Return (x, y) of the center of cell containing provided text 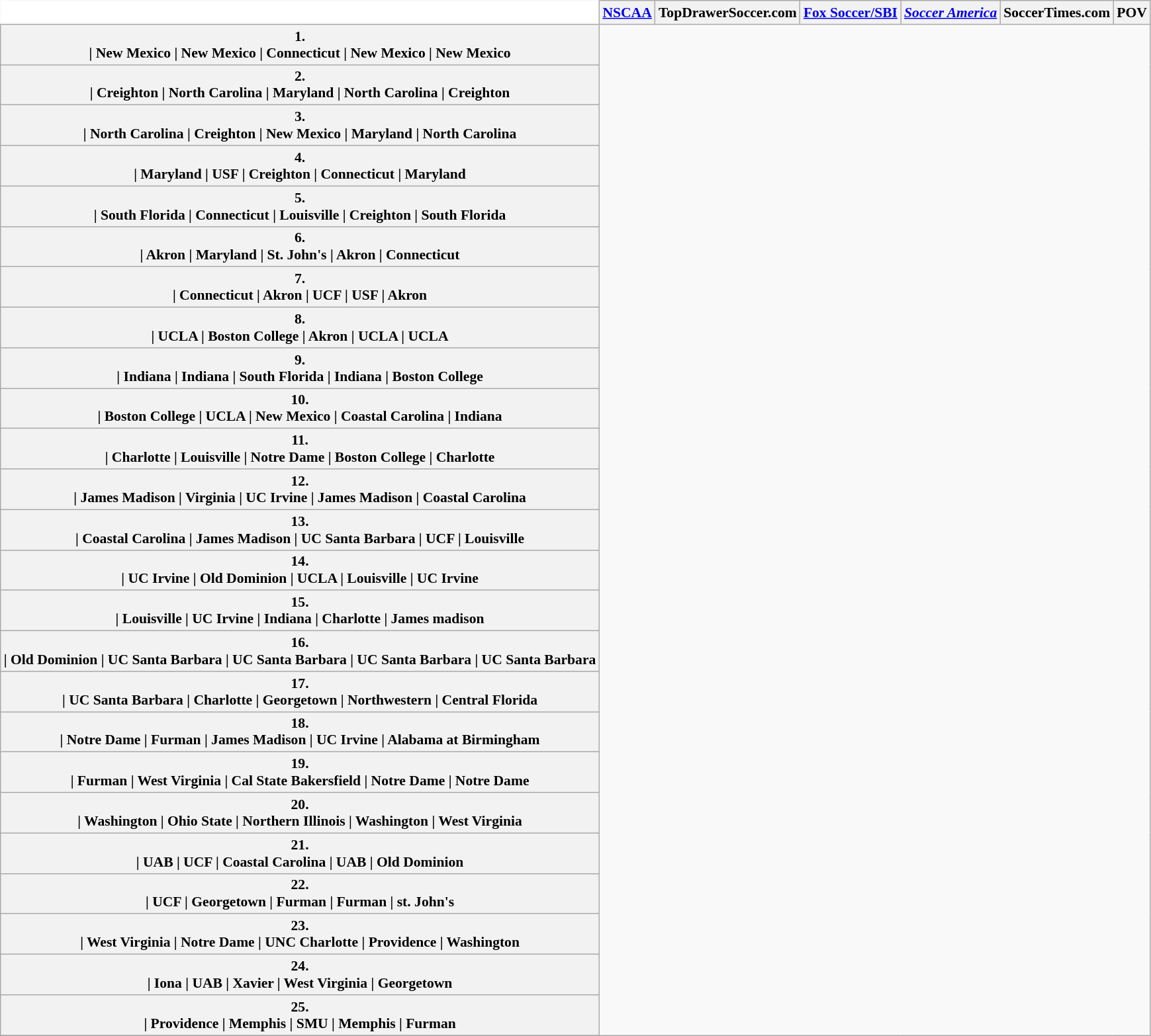
POV (1132, 13)
25.| Providence | Memphis | SMU | Memphis | Furman (300, 1015)
1.| New Mexico | New Mexico | Connecticut | New Mexico | New Mexico (300, 45)
5.| South Florida | Connecticut | Louisville | Creighton | South Florida (300, 206)
12.| James Madison | Virginia | UC Irvine | James Madison | Coastal Carolina (300, 490)
14.| UC Irvine | Old Dominion | UCLA | Louisville | UC Irvine (300, 570)
18.| Notre Dame | Furman | James Madison | UC Irvine | Alabama at Birmingham (300, 732)
19.| Furman | West Virginia | Cal State Bakersfield | Notre Dame | Notre Dame (300, 773)
Fox Soccer/SBI (851, 13)
NSCAA (627, 13)
11.| Charlotte | Louisville | Notre Dame | Boston College | Charlotte (300, 449)
9.| Indiana | Indiana | South Florida | Indiana | Boston College (300, 368)
20.| Washington | Ohio State | Northern Illinois | Washington | West Virginia (300, 812)
TopDrawerSoccer.com (728, 13)
13.| Coastal Carolina | James Madison | UC Santa Barbara | UCF | Louisville (300, 529)
21.| UAB | UCF | Coastal Carolina | UAB | Old Dominion (300, 853)
10.| Boston College | UCLA | New Mexico | Coastal Carolina | Indiana (300, 409)
23.| West Virginia | Notre Dame | UNC Charlotte | Providence | Washington (300, 934)
3.| North Carolina | Creighton | New Mexico | Maryland | North Carolina (300, 126)
22.| UCF | Georgetown | Furman | Furman | st. John's (300, 893)
17.| UC Santa Barbara | Charlotte | Georgetown | Northwestern | Central Florida (300, 692)
Soccer America (950, 13)
7.| Connecticut | Akron | UCF | USF | Akron (300, 287)
24.| Iona | UAB | Xavier | West Virginia | Georgetown (300, 975)
SoccerTimes.com (1056, 13)
15.| Louisville | UC Irvine | Indiana | Charlotte | James madison (300, 611)
2.| Creighton | North Carolina | Maryland | North Carolina | Creighton (300, 85)
6.| Akron | Maryland | St. John's | Akron | Connecticut (300, 246)
8.| UCLA | Boston College | Akron | UCLA | UCLA (300, 328)
16.| Old Dominion | UC Santa Barbara | UC Santa Barbara | UC Santa Barbara | UC Santa Barbara (300, 651)
4.| Maryland | USF | Creighton | Connecticut | Maryland (300, 165)
